Return (x, y) of the center of cell containing provided text 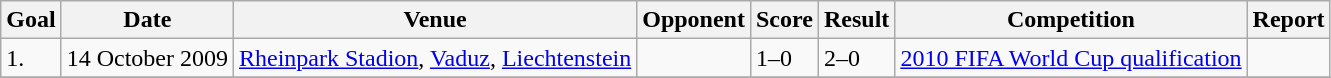
2–0 (856, 58)
Report (1288, 20)
1. (31, 58)
14 October 2009 (147, 58)
Goal (31, 20)
1–0 (784, 58)
Competition (1071, 20)
Result (856, 20)
Score (784, 20)
2010 FIFA World Cup qualification (1071, 58)
Date (147, 20)
Rheinpark Stadion, Vaduz, Liechtenstein (436, 58)
Opponent (694, 20)
Venue (436, 20)
